Search for the cell housing the specified text and yield its [x, y] center coordinate. 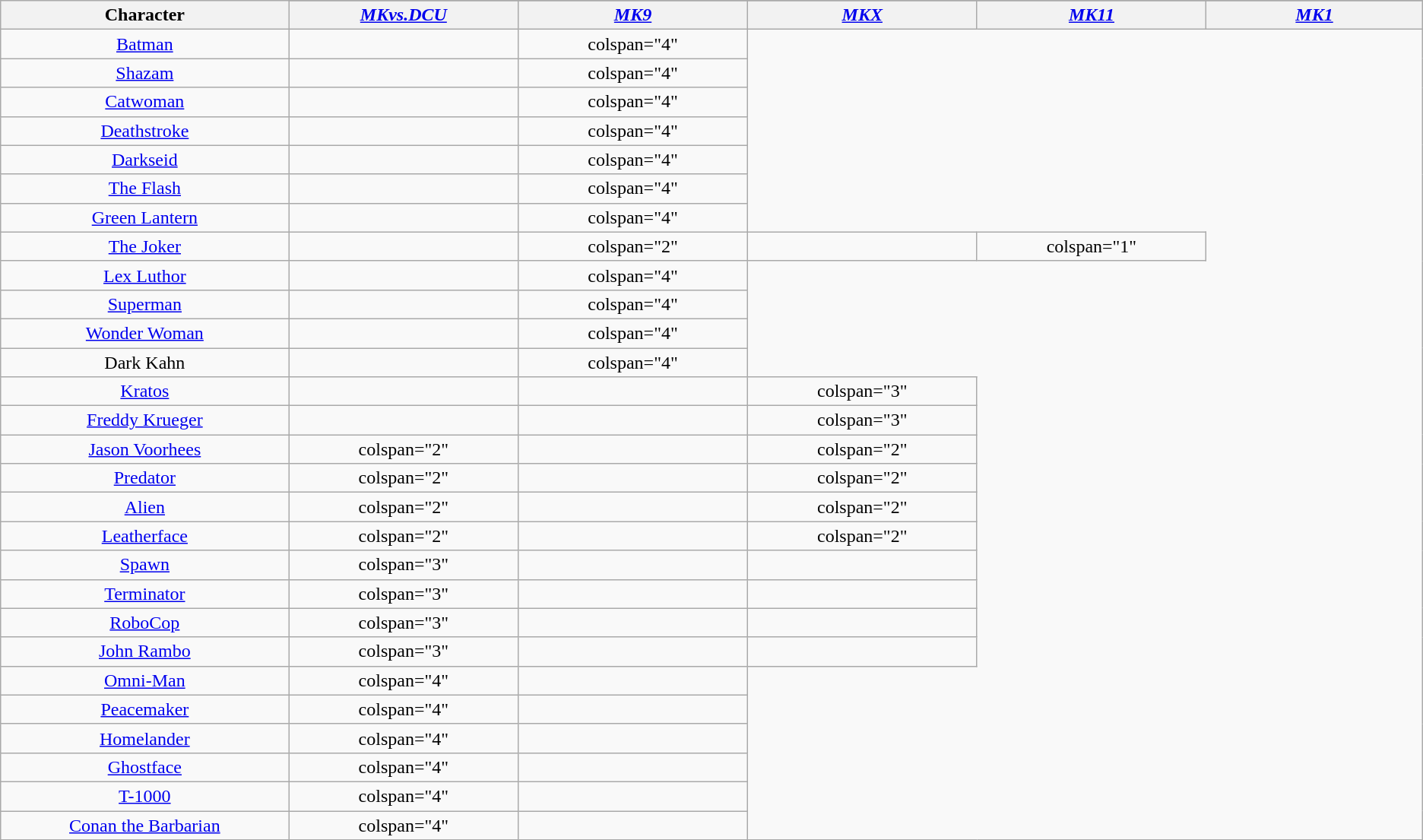
Predator [144, 478]
Kratos [144, 391]
Leatherface [144, 536]
colspan="1" [1092, 246]
Spawn [144, 565]
Superman [144, 304]
Catwoman [144, 102]
Ghostface [144, 767]
MK11 [1092, 15]
Conan the Barbarian [144, 825]
Character [144, 15]
Homelander [144, 738]
Wonder Woman [144, 333]
Shazam [144, 73]
Batman [144, 44]
MK1 [1314, 15]
Terminator [144, 594]
T-1000 [144, 796]
RoboCop [144, 623]
Lex Luthor [144, 275]
The Joker [144, 246]
Freddy Krueger [144, 420]
Green Lantern [144, 217]
Alien [144, 507]
Darkseid [144, 160]
John Rambo [144, 651]
Jason Voorhees [144, 449]
Dark Kahn [144, 363]
Omni-Man [144, 680]
Deathstroke [144, 131]
MK9 [633, 15]
MKX [862, 15]
Peacemaker [144, 709]
MKvs.DCU [404, 15]
The Flash [144, 189]
